Capture the cell that displays the provided text and extract its [X, Y] central coordinate. 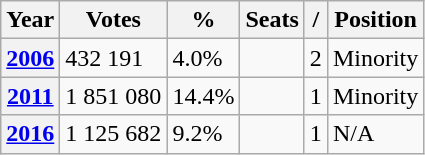
2006 [30, 58]
Votes [114, 20]
2011 [30, 96]
9.2% [204, 134]
1 851 080 [114, 96]
2016 [30, 134]
Year [30, 20]
% [204, 20]
N/A [375, 134]
2 [316, 58]
4.0% [204, 58]
432 191 [114, 58]
14.4% [204, 96]
/ [316, 20]
1 125 682 [114, 134]
Seats [272, 20]
Position [375, 20]
